Pinpoint the cell where the given text exists, returning its [x, y] midpoint coordinate. 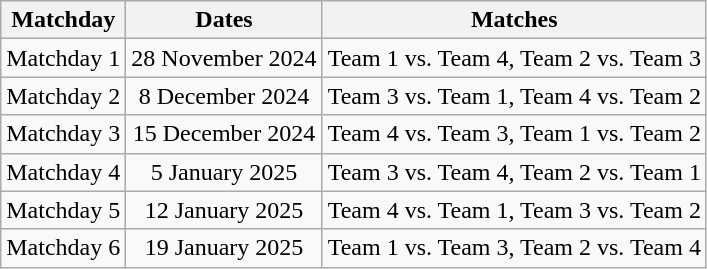
Matchday 3 [64, 134]
Team 1 vs. Team 4, Team 2 vs. Team 3 [514, 58]
Matchday 4 [64, 172]
Matchday 6 [64, 248]
Dates [224, 20]
Matchday 5 [64, 210]
Team 3 vs. Team 1, Team 4 vs. Team 2 [514, 96]
Team 1 vs. Team 3, Team 2 vs. Team 4 [514, 248]
Team 4 vs. Team 1, Team 3 vs. Team 2 [514, 210]
Matchday 2 [64, 96]
Matchday [64, 20]
19 January 2025 [224, 248]
12 January 2025 [224, 210]
Matchday 1 [64, 58]
Team 3 vs. Team 4, Team 2 vs. Team 1 [514, 172]
5 January 2025 [224, 172]
Team 4 vs. Team 3, Team 1 vs. Team 2 [514, 134]
Matches [514, 20]
28 November 2024 [224, 58]
8 December 2024 [224, 96]
15 December 2024 [224, 134]
